Determine the (X, Y) coordinate at the center of the cell enclosing the given text.  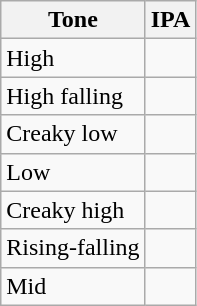
High falling (73, 96)
Rising-falling (73, 248)
Low (73, 172)
Creaky low (73, 134)
Mid (73, 286)
Creaky high (73, 210)
Tone (73, 20)
IPA (170, 20)
High (73, 58)
